Find where the given text appears and provide that cell's center as [X, Y] coordinate. 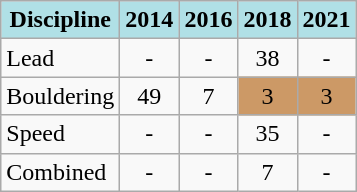
2014 [150, 20]
Speed [60, 134]
49 [150, 96]
35 [268, 134]
Lead [60, 58]
2021 [326, 20]
Discipline [60, 20]
Bouldering [60, 96]
38 [268, 58]
2018 [268, 20]
2016 [208, 20]
Combined [60, 172]
